Pinpoint the cell where the given text exists, returning its (x, y) midpoint coordinate. 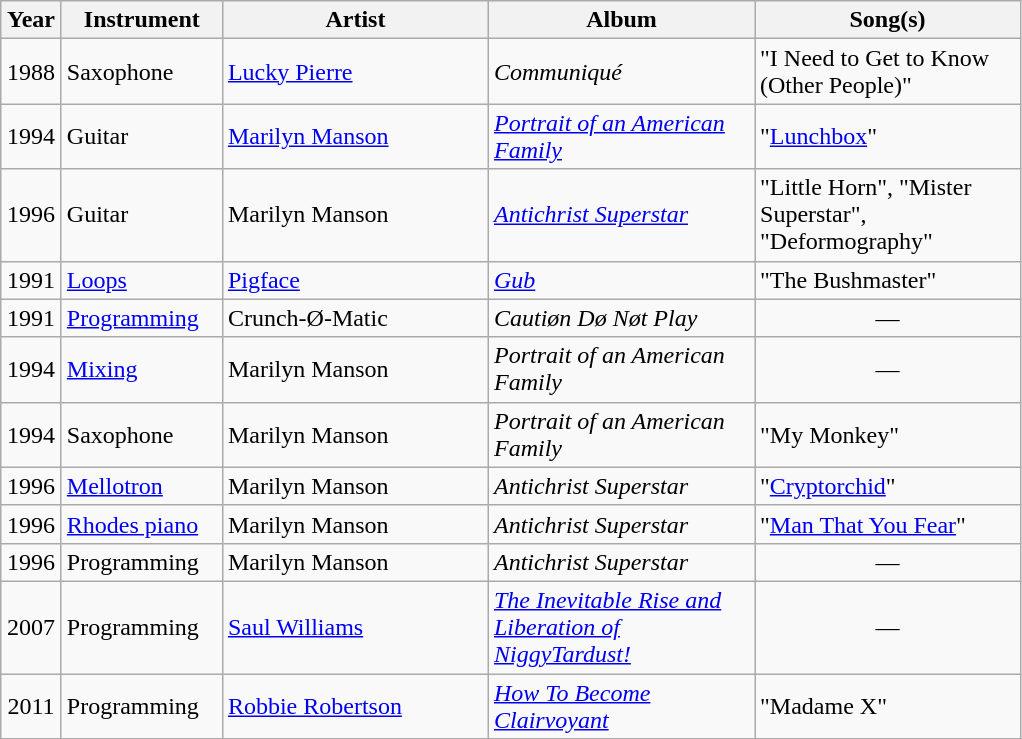
2007 (32, 627)
Instrument (142, 20)
Communiqué (621, 72)
1988 (32, 72)
Year (32, 20)
Pigface (355, 280)
"Little Horn", "Mister Superstar", "Deformography" (887, 215)
"I Need to Get to Know (Other People)" (887, 72)
Lucky Pierre (355, 72)
"My Monkey" (887, 434)
Gub (621, 280)
"Lunchbox" (887, 136)
Rhodes piano (142, 524)
Saul Williams (355, 627)
Artist (355, 20)
"Cryptorchid" (887, 486)
Cautiøn Dø Nøt Play (621, 318)
2011 (32, 706)
"Man That You Fear" (887, 524)
The Inevitable Rise and Liberation of NiggyTardust! (621, 627)
"The Bushmaster" (887, 280)
Mixing (142, 370)
How To Become Clairvoyant (621, 706)
Album (621, 20)
Loops (142, 280)
"Madame X" (887, 706)
Mellotron (142, 486)
Crunch-Ø-Matic (355, 318)
Song(s) (887, 20)
Robbie Robertson (355, 706)
